For the text-containing cell, return its midpoint in [X, Y] coordinate format. 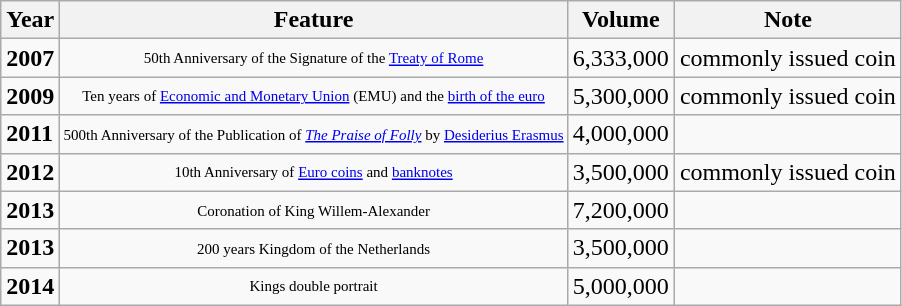
2009 [30, 96]
Volume [620, 20]
500th Anniversary of the Publication of The Praise of Folly by Desiderius Erasmus [314, 134]
2012 [30, 172]
Ten years of Economic and Monetary Union (EMU) and the birth of the euro [314, 96]
50th Anniversary of the Signature of the Treaty of Rome [314, 58]
2007 [30, 58]
5,000,000 [620, 286]
Feature [314, 20]
6,333,000 [620, 58]
5,300,000 [620, 96]
Coronation of King Willem-Alexander [314, 210]
2011 [30, 134]
10th Anniversary of Euro coins and banknotes [314, 172]
200 years Kingdom of the Netherlands [314, 248]
2014 [30, 286]
Year [30, 20]
7,200,000 [620, 210]
Note [788, 20]
Kings double portrait [314, 286]
4,000,000 [620, 134]
